Determine the (x, y) coordinate at the center of the cell enclosing the given text.  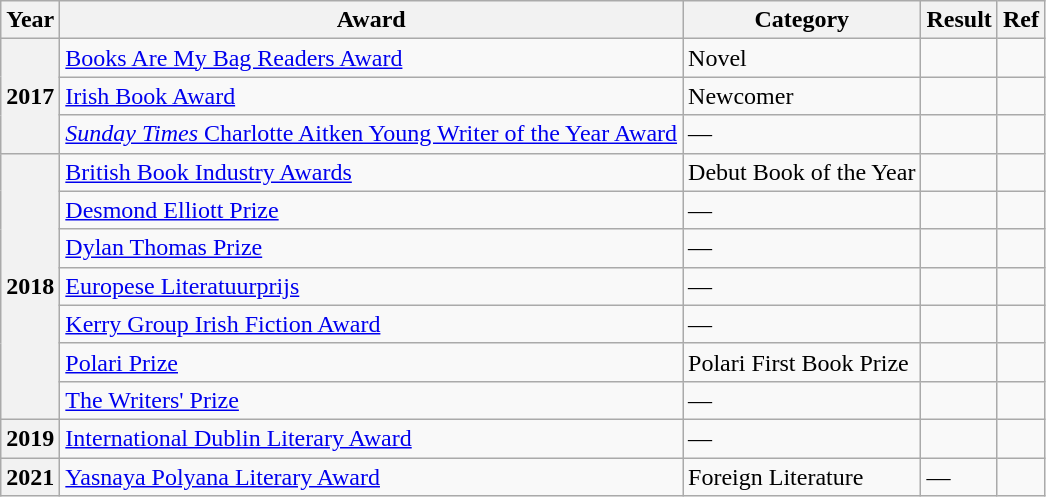
Year (30, 20)
Award (372, 20)
Books Are My Bag Readers Award (372, 58)
Sunday Times Charlotte Aitken Young Writer of the Year Award (372, 134)
2019 (30, 438)
Debut Book of the Year (802, 172)
2021 (30, 477)
Result (959, 20)
British Book Industry Awards (372, 172)
Foreign Literature (802, 477)
International Dublin Literary Award (372, 438)
Yasnaya Polyana Literary Award (372, 477)
2017 (30, 96)
Dylan Thomas Prize (372, 248)
Polari First Book Prize (802, 362)
Desmond Elliott Prize (372, 210)
The Writers' Prize (372, 400)
Kerry Group Irish Fiction Award (372, 324)
Irish Book Award (372, 96)
Novel (802, 58)
Europese Literatuurprijs (372, 286)
Ref (1020, 20)
Category (802, 20)
2018 (30, 286)
Polari Prize (372, 362)
Newcomer (802, 96)
